From the cell containing the given text, extract its center point as (X, Y) coordinate. 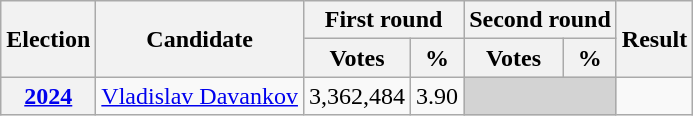
3.90 (438, 96)
First round (383, 20)
Election (48, 39)
Vladislav Davankov (200, 96)
Result (654, 39)
3,362,484 (356, 96)
2024 (48, 96)
Candidate (200, 39)
Second round (540, 20)
